Capture the cell that displays the provided text and extract its [X, Y] central coordinate. 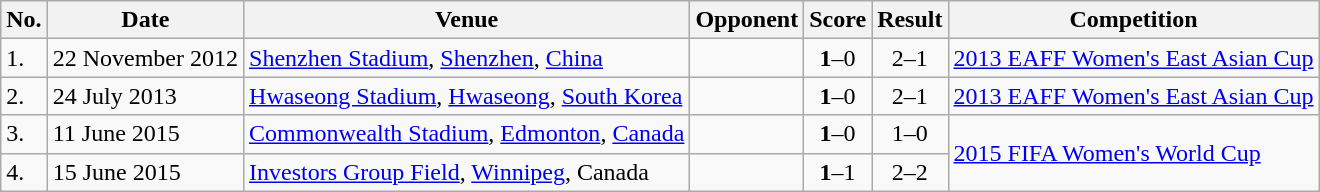
Shenzhen Stadium, Shenzhen, China [467, 58]
1. [24, 58]
Opponent [747, 20]
2015 FIFA Women's World Cup [1134, 153]
No. [24, 20]
15 June 2015 [145, 172]
Result [910, 20]
Score [838, 20]
24 July 2013 [145, 96]
Investors Group Field, Winnipeg, Canada [467, 172]
Venue [467, 20]
22 November 2012 [145, 58]
Commonwealth Stadium, Edmonton, Canada [467, 134]
1–1 [838, 172]
Date [145, 20]
Competition [1134, 20]
4. [24, 172]
3. [24, 134]
2–2 [910, 172]
Hwaseong Stadium, Hwaseong, South Korea [467, 96]
11 June 2015 [145, 134]
2. [24, 96]
